Identify which cell holds the provided text, then report its (X, Y) central coordinate. 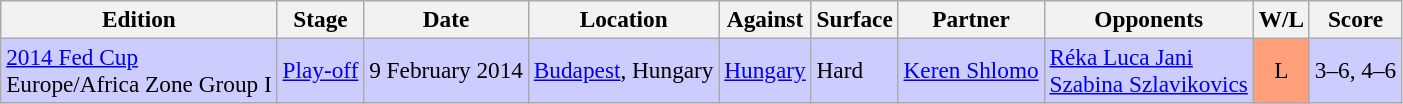
Opponents (1148, 19)
Score (1355, 19)
Against (765, 19)
Play-off (320, 70)
L (1281, 70)
2014 Fed Cup Europe/Africa Zone Group I (139, 70)
Budapest, Hungary (623, 70)
Stage (320, 19)
3–6, 4–6 (1355, 70)
Réka Luca Jani Szabina Szlavikovics (1148, 70)
W/L (1281, 19)
9 February 2014 (446, 70)
Location (623, 19)
Hungary (765, 70)
Surface (854, 19)
Keren Shlomo (971, 70)
Edition (139, 19)
Hard (854, 70)
Date (446, 19)
Partner (971, 19)
